Provide the (x, y) coordinate of the cell's center where the given text is located.  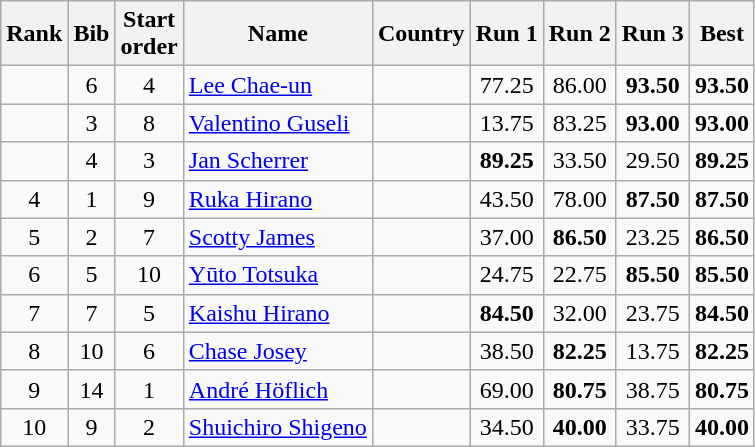
83.25 (580, 123)
Best (722, 34)
Country (421, 34)
32.00 (580, 313)
43.50 (506, 199)
14 (92, 389)
Chase Josey (278, 351)
23.75 (652, 313)
Valentino Guseli (278, 123)
Run 2 (580, 34)
77.25 (506, 85)
Bib (92, 34)
Run 3 (652, 34)
Yūto Totsuka (278, 275)
24.75 (506, 275)
78.00 (580, 199)
33.50 (580, 161)
86.00 (580, 85)
34.50 (506, 427)
33.75 (652, 427)
Run 1 (506, 34)
38.50 (506, 351)
38.75 (652, 389)
Lee Chae-un (278, 85)
Startorder (149, 34)
Jan Scherrer (278, 161)
29.50 (652, 161)
22.75 (580, 275)
69.00 (506, 389)
37.00 (506, 237)
Scotty James (278, 237)
Kaishu Hirano (278, 313)
Name (278, 34)
Shuichiro Shigeno (278, 427)
André Höflich (278, 389)
Ruka Hirano (278, 199)
Rank (34, 34)
23.25 (652, 237)
